Capture the cell that displays the provided text and extract its (X, Y) central coordinate. 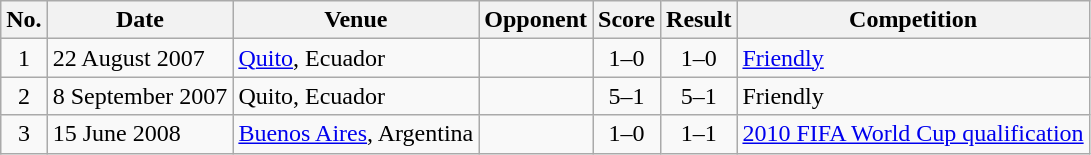
No. (24, 20)
3 (24, 134)
Competition (913, 20)
Buenos Aires, Argentina (356, 134)
2010 FIFA World Cup qualification (913, 134)
Score (627, 20)
Opponent (536, 20)
Venue (356, 20)
1–1 (699, 134)
Date (140, 20)
2 (24, 96)
Result (699, 20)
1 (24, 58)
22 August 2007 (140, 58)
15 June 2008 (140, 134)
8 September 2007 (140, 96)
